Output the [x, y] coordinate of the center of the cell containing the given text.  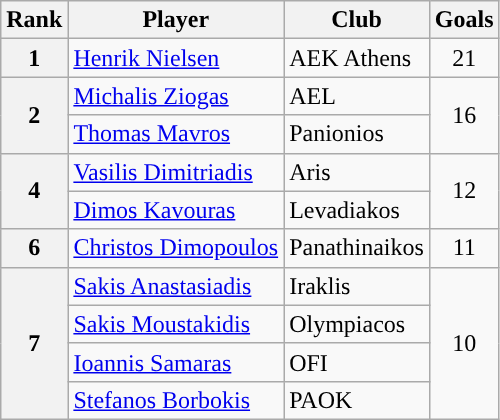
12 [464, 191]
Ioannis Samaras [176, 362]
Club [357, 20]
Goals [464, 20]
Levadiakos [357, 210]
10 [464, 343]
Aris [357, 172]
Michalis Ziogas [176, 96]
AEK Athens [357, 58]
Olympiacos [357, 324]
2 [34, 115]
21 [464, 58]
6 [34, 248]
Panathinaikos [357, 248]
Sakis Anastasiadis [176, 286]
7 [34, 343]
AEL [357, 96]
PAOK [357, 400]
Henrik Nielsen [176, 58]
OFI [357, 362]
11 [464, 248]
Vasilis Dimitriadis [176, 172]
Player [176, 20]
Sakis Moustakidis [176, 324]
16 [464, 115]
4 [34, 191]
Stefanos Borbokis [176, 400]
1 [34, 58]
Iraklis [357, 286]
Dimos Kavouras [176, 210]
Christos Dimopoulos [176, 248]
Rank [34, 20]
Panionios [357, 134]
Thomas Mavros [176, 134]
